Extract the [X, Y] coordinate from the center of the cell holding the provided text.  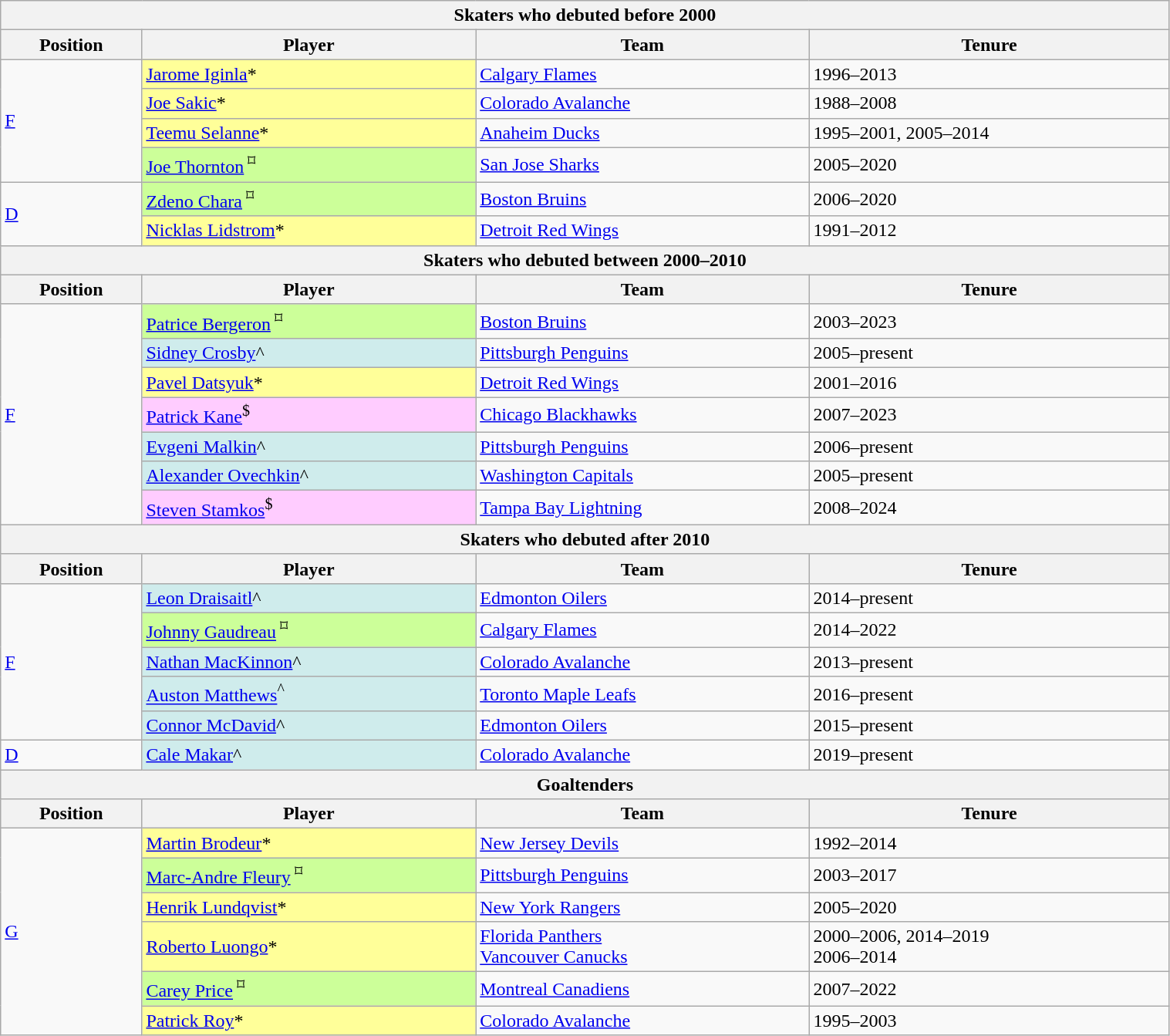
Zdeno Chara ⌑ [309, 199]
New Jersey Devils [642, 843]
1992–2014 [989, 843]
2016–present [989, 694]
2001–2016 [989, 383]
Nicklas Lidstrom* [309, 231]
2000–2006, 2014–20192006–2014 [989, 947]
Patrice Bergeron ⌑ [309, 321]
G [71, 932]
Henrik Lundqvist* [309, 906]
Martin Brodeur* [309, 843]
2019–present [989, 755]
2007–2023 [989, 415]
2014–present [989, 598]
Chicago Blackhawks [642, 415]
Carey Price ⌑ [309, 989]
Joe Sakic* [309, 103]
1995–2001, 2005–2014 [989, 133]
2003–2023 [989, 321]
2003–2017 [989, 875]
New York Rangers [642, 906]
Patrick Kane$ [309, 415]
2006–2020 [989, 199]
Anaheim Ducks [642, 133]
2007–2022 [989, 989]
Patrick Roy* [309, 1021]
Steven Stamkos$ [309, 508]
Cale Makar^ [309, 755]
1991–2012 [989, 231]
1996–2013 [989, 74]
San Jose Sharks [642, 165]
2008–2024 [989, 508]
Sidney Crosby^ [309, 353]
Washington Capitals [642, 476]
Montreal Canadiens [642, 989]
Goaltenders [585, 785]
1995–2003 [989, 1021]
2015–present [989, 726]
Skaters who debuted after 2010 [585, 539]
Toronto Maple Leafs [642, 694]
Auston Matthews^ [309, 694]
Florida PanthersVancouver Canucks [642, 947]
Leon Draisaitl^ [309, 598]
Tampa Bay Lightning [642, 508]
Roberto Luongo* [309, 947]
Teemu Selanne* [309, 133]
Skaters who debuted before 2000 [585, 15]
Connor McDavid^ [309, 726]
Jarome Iginla* [309, 74]
Evgeni Malkin^ [309, 447]
Pavel Datsyuk* [309, 383]
2006–present [989, 447]
Skaters who debuted between 2000–2010 [585, 260]
Nathan MacKinnon^ [309, 662]
Joe Thornton ⌑ [309, 165]
Johnny Gaudreau ⌑ [309, 629]
Alexander Ovechkin^ [309, 476]
1988–2008 [989, 103]
Marc-Andre Fleury ⌑ [309, 875]
2013–present [989, 662]
2014–2022 [989, 629]
